Pinpoint the cell where the given text exists, returning its [X, Y] midpoint coordinate. 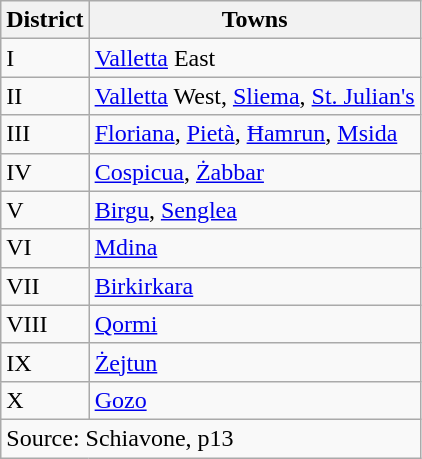
I [45, 58]
Qormi [254, 324]
Birgu, Senglea [254, 210]
Valletta East [254, 58]
III [45, 134]
IX [45, 362]
Valletta West, Sliema, St. Julian's [254, 96]
Żejtun [254, 362]
V [45, 210]
Birkirkara [254, 286]
District [45, 20]
Mdina [254, 248]
VIII [45, 324]
Floriana, Pietà, Ħamrun, Msida [254, 134]
Cospicua, Żabbar [254, 172]
Source: Schiavone, p13 [210, 438]
Towns [254, 20]
VII [45, 286]
IV [45, 172]
Gozo [254, 400]
X [45, 400]
II [45, 96]
VI [45, 248]
